Return (X, Y) of the center of cell containing provided text 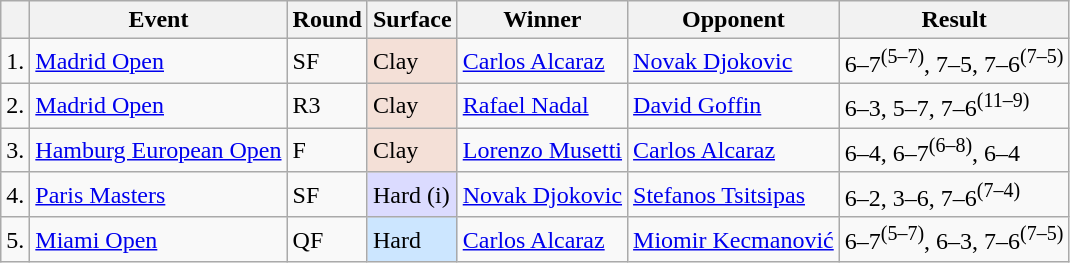
6–2, 3–6, 7–6(7–4) (954, 194)
Rafael Nadal (542, 106)
6–7(5–7), 6–3, 7–6(7–5) (954, 240)
Lorenzo Musetti (542, 150)
6–3, 5–7, 7–6(11–9) (954, 106)
QF (327, 240)
5. (16, 240)
3. (16, 150)
F (327, 150)
Stefanos Tsitsipas (734, 194)
Hard (412, 240)
Miomir Kecmanović (734, 240)
R3 (327, 106)
Event (158, 20)
Hard (i) (412, 194)
Miami Open (158, 240)
David Goffin (734, 106)
Result (954, 20)
2. (16, 106)
Opponent (734, 20)
6–4, 6–7(6–8), 6–4 (954, 150)
Winner (542, 20)
Surface (412, 20)
Hamburg European Open (158, 150)
6–7(5–7), 7–5, 7–6(7–5) (954, 62)
Paris Masters (158, 194)
4. (16, 194)
1. (16, 62)
Round (327, 20)
